Provide the [x, y] coordinate of the cell's center where the given text is located.  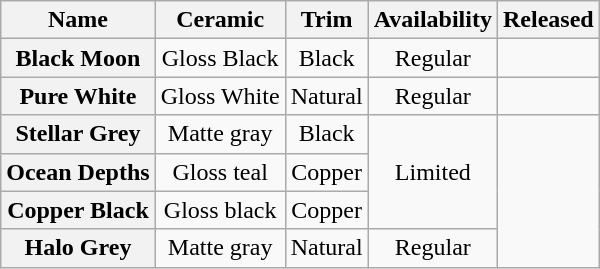
Name [78, 20]
Availability [432, 20]
Gloss Black [220, 58]
Released [548, 20]
Gloss black [220, 210]
Limited [432, 172]
Black Moon [78, 58]
Copper Black [78, 210]
Gloss White [220, 96]
Ceramic [220, 20]
Gloss teal [220, 172]
Halo Grey [78, 248]
Ocean Depths [78, 172]
Stellar Grey [78, 134]
Trim [326, 20]
Pure White [78, 96]
